Capture the cell that displays the provided text and extract its [X, Y] central coordinate. 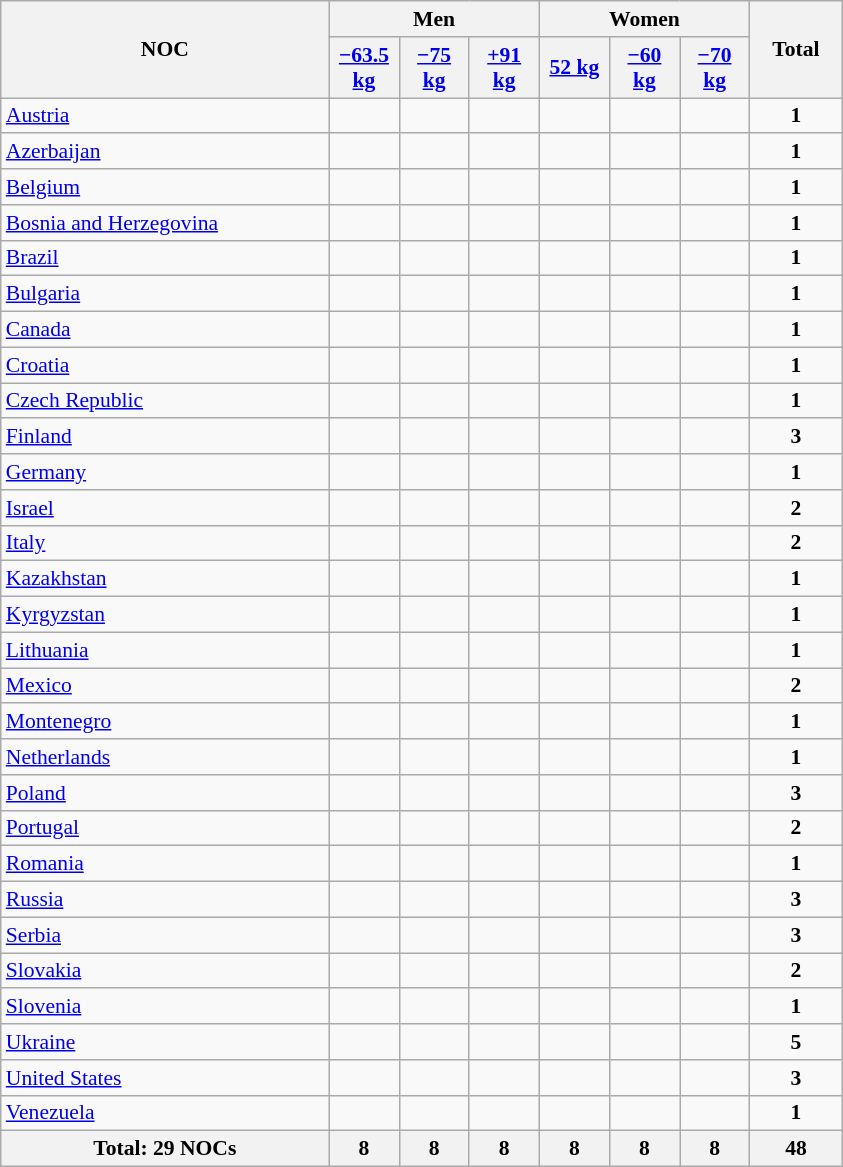
Bosnia and Herzegovina [165, 223]
−63.5 kg [364, 68]
Ukraine [165, 1042]
5 [796, 1042]
Slovenia [165, 1007]
Belgium [165, 187]
Netherlands [165, 757]
Men [434, 19]
−60 kg [644, 68]
Israel [165, 508]
Montenegro [165, 722]
Serbia [165, 935]
Bulgaria [165, 294]
Czech Republic [165, 401]
Women [644, 19]
−75 kg [434, 68]
Russia [165, 900]
Lithuania [165, 650]
48 [796, 1149]
Total: 29 NOCs [165, 1149]
Finland [165, 437]
Mexico [165, 686]
Azerbaijan [165, 152]
Venezuela [165, 1113]
Slovakia [165, 971]
Total [796, 50]
Germany [165, 472]
Brazil [165, 258]
Italy [165, 543]
Portugal [165, 828]
Kyrgyzstan [165, 615]
Austria [165, 116]
52 kg [574, 68]
−70 kg [715, 68]
Canada [165, 330]
NOC [165, 50]
Croatia [165, 365]
Poland [165, 793]
Kazakhstan [165, 579]
United States [165, 1078]
Romania [165, 864]
+91 kg [504, 68]
